From the cell containing the given text, extract its center point as (x, y) coordinate. 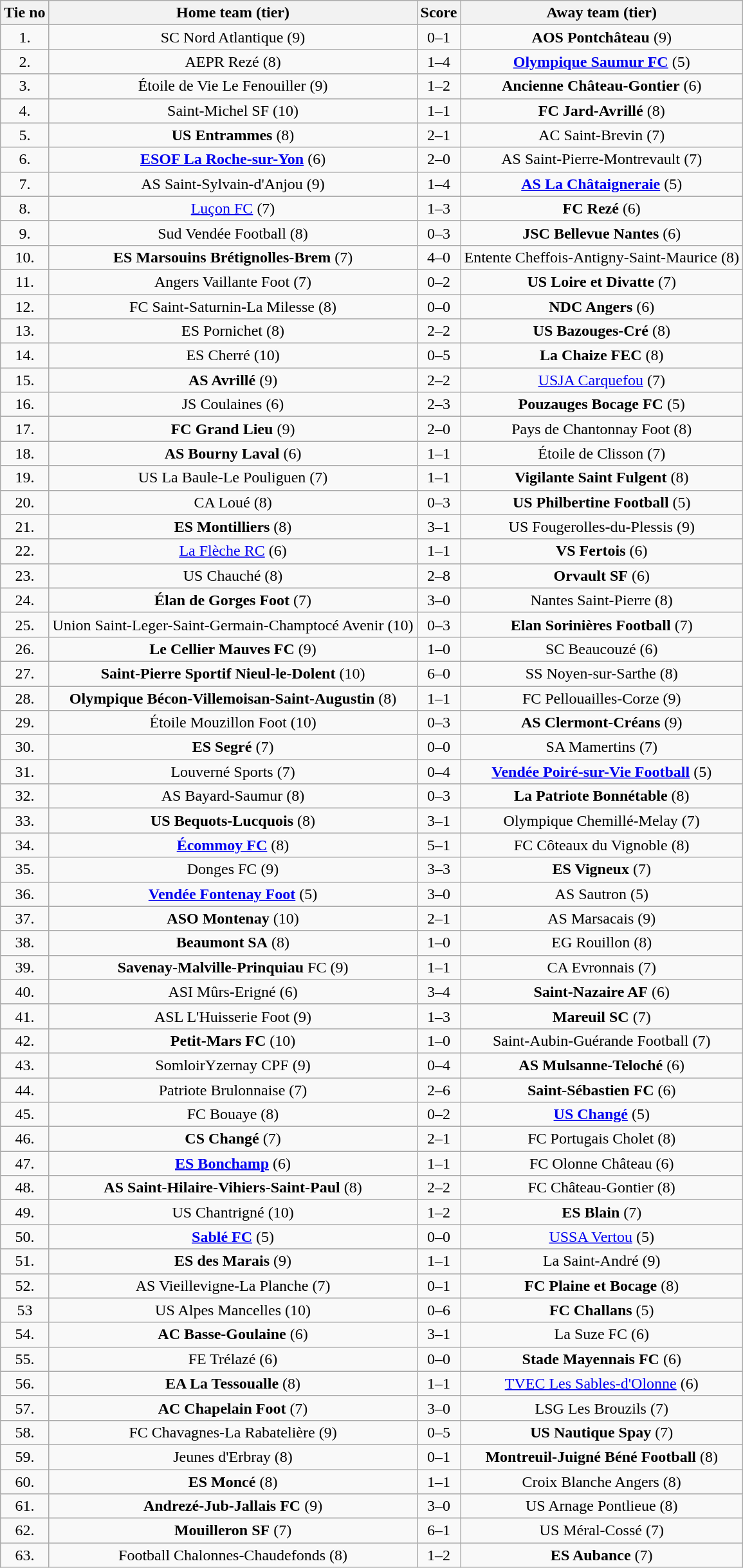
19. (24, 478)
56. (24, 1383)
28. (24, 698)
ES Segré (7) (233, 747)
ES Vigneux (7) (602, 870)
ES Moncé (8) (233, 1481)
5–1 (439, 845)
ES Pornichet (8) (233, 331)
AS Bourny Laval (6) (233, 453)
Saint-Aubin-Guérande Football (7) (602, 1041)
ASL L'Huisserie Foot (9) (233, 1016)
Pays de Chantonnay Foot (8) (602, 429)
Jeunes d'Erbray (8) (233, 1457)
ES Montilliers (8) (233, 527)
ES Marsouins Brétignolles-Brem (7) (233, 257)
35. (24, 870)
Étoile de Vie Le Fenouiller (9) (233, 86)
Ancienne Château-Gontier (6) (602, 86)
Petit-Mars FC (10) (233, 1041)
2. (24, 62)
0–6 (439, 1310)
29. (24, 723)
Croix Blanche Angers (8) (602, 1481)
AEPR Rezé (8) (233, 62)
52. (24, 1286)
ES des Marais (9) (233, 1261)
5. (24, 135)
4. (24, 111)
US Bazouges-Cré (8) (602, 331)
Étoile de Clisson (7) (602, 453)
3. (24, 86)
40. (24, 992)
US Alpes Mancelles (10) (233, 1310)
AS Mulsanne-Teloché (6) (602, 1065)
Stade Mayennais FC (6) (602, 1359)
24. (24, 600)
AS Saint-Sylvain-d'Anjou (9) (233, 184)
FC Pellouailles-Corze (9) (602, 698)
ESOF La Roche-sur-Yon (6) (233, 160)
CA Loué (8) (233, 502)
Montreuil-Juigné Béné Football (8) (602, 1457)
18. (24, 453)
Vendée Fontenay Foot (5) (233, 894)
31. (24, 772)
FC Challans (5) (602, 1310)
59. (24, 1457)
Elan Sorinières Football (7) (602, 624)
Vendée Poiré-sur-Vie Football (5) (602, 772)
FC Bouaye (8) (233, 1115)
AOS Pontchâteau (9) (602, 37)
Nantes Saint-Pierre (8) (602, 600)
SC Nord Atlantique (9) (233, 37)
45. (24, 1115)
Vigilante Saint Fulgent (8) (602, 478)
Score (439, 13)
61. (24, 1506)
FC Château-Gontier (8) (602, 1188)
La Suze FC (6) (602, 1335)
62. (24, 1531)
60. (24, 1481)
Saint-Sébastien FC (6) (602, 1090)
AS Avrillé (9) (233, 380)
La Patriote Bonnétable (8) (602, 796)
3–4 (439, 992)
48. (24, 1188)
La Flèche RC (6) (233, 551)
50. (24, 1237)
JSC Bellevue Nantes (6) (602, 233)
Football Chalonnes-Chaudefonds (8) (233, 1555)
Away team (tier) (602, 13)
Saint-Pierre Sportif Nieul-le-Dolent (10) (233, 673)
US Méral-Cossé (7) (602, 1531)
26. (24, 649)
13. (24, 331)
Écommoy FC (8) (233, 845)
2–3 (439, 405)
EA La Tessoualle (8) (233, 1383)
39. (24, 967)
53 (24, 1310)
La Chaize FEC (8) (602, 356)
Saint-Michel SF (10) (233, 111)
FC Grand Lieu (9) (233, 429)
Savenay-Malville-Prinquiau FC (9) (233, 967)
Pouzauges Bocage FC (5) (602, 405)
37. (24, 918)
FC Côteaux du Vignoble (8) (602, 845)
FC Olonne Château (6) (602, 1163)
Saint-Nazaire AF (6) (602, 992)
CS Changé (7) (233, 1139)
FC Chavagnes-La Rabatelière (9) (233, 1432)
Angers Vaillante Foot (7) (233, 282)
Andrezé-Jub-Jallais FC (9) (233, 1506)
Entente Cheffois-Antigny-Saint-Maurice (8) (602, 257)
SS Noyen-sur-Sarthe (8) (602, 673)
AS Sautron (5) (602, 894)
22. (24, 551)
US Entrammes (8) (233, 135)
Olympique Bécon-Villemoisan-Saint-Augustin (8) (233, 698)
FC Jard-Avrillé (8) (602, 111)
25. (24, 624)
8. (24, 208)
41. (24, 1016)
14. (24, 356)
US Chantrigné (10) (233, 1212)
34. (24, 845)
AS Bayard-Saumur (8) (233, 796)
US La Baule-Le Pouliguen (7) (233, 478)
51. (24, 1261)
AS La Châtaigneraie (5) (602, 184)
LSG Les Brouzils (7) (602, 1408)
43. (24, 1065)
6–0 (439, 673)
Sud Vendée Football (8) (233, 233)
AS Saint-Pierre-Montrevault (7) (602, 160)
CA Evronnais (7) (602, 967)
54. (24, 1335)
Patriote Brulonnaise (7) (233, 1090)
Tie no (24, 13)
US Nautique Spay (7) (602, 1432)
3–3 (439, 870)
16. (24, 405)
7. (24, 184)
38. (24, 943)
4–0 (439, 257)
ES Aubance (7) (602, 1555)
US Arnage Pontlieue (8) (602, 1506)
FC Saint-Saturnin-La Milesse (8) (233, 307)
SA Mamertins (7) (602, 747)
Olympique Chemillé-Melay (7) (602, 821)
42. (24, 1041)
AS Saint-Hilaire-Vihiers-Saint-Paul (8) (233, 1188)
57. (24, 1408)
12. (24, 307)
La Saint-André (9) (602, 1261)
Sablé FC (5) (233, 1237)
ES Cherré (10) (233, 356)
1. (24, 37)
VS Fertois (6) (602, 551)
15. (24, 380)
49. (24, 1212)
AS Marsacais (9) (602, 918)
11. (24, 282)
AC Saint-Brevin (7) (602, 135)
US Philbertine Football (5) (602, 502)
2–6 (439, 1090)
FC Rezé (6) (602, 208)
21. (24, 527)
ES Blain (7) (602, 1212)
10. (24, 257)
JS Coulaines (6) (233, 405)
NDC Angers (6) (602, 307)
Le Cellier Mauves FC (9) (233, 649)
46. (24, 1139)
6. (24, 160)
Orvault SF (6) (602, 576)
23. (24, 576)
AS Clermont-Créans (9) (602, 723)
ASI Mûrs-Erigné (6) (233, 992)
36. (24, 894)
Mareuil SC (7) (602, 1016)
55. (24, 1359)
AS Vieillevigne-La Planche (7) (233, 1286)
44. (24, 1090)
USSA Vertou (5) (602, 1237)
SomloirYzernay CPF (9) (233, 1065)
SC Beaucouzé (6) (602, 649)
US Loire et Divatte (7) (602, 282)
32. (24, 796)
27. (24, 673)
Home team (tier) (233, 13)
EG Rouillon (8) (602, 943)
Louverné Sports (7) (233, 772)
Élan de Gorges Foot (7) (233, 600)
20. (24, 502)
Beaumont SA (8) (233, 943)
FC Plaine et Bocage (8) (602, 1286)
AC Basse-Goulaine (6) (233, 1335)
ES Bonchamp (6) (233, 1163)
58. (24, 1432)
US Fougerolles-du-Plessis (9) (602, 527)
FE Trélazé (6) (233, 1359)
US Bequots-Lucquois (8) (233, 821)
US Chauché (8) (233, 576)
Olympique Saumur FC (5) (602, 62)
US Changé (5) (602, 1115)
33. (24, 821)
Luçon FC (7) (233, 208)
2–8 (439, 576)
9. (24, 233)
63. (24, 1555)
USJA Carquefou (7) (602, 380)
AC Chapelain Foot (7) (233, 1408)
FC Portugais Cholet (8) (602, 1139)
30. (24, 747)
ASO Montenay (10) (233, 918)
Union Saint-Leger-Saint-Germain-Champtocé Avenir (10) (233, 624)
47. (24, 1163)
Mouilleron SF (7) (233, 1531)
Donges FC (9) (233, 870)
TVEC Les Sables-d'Olonne (6) (602, 1383)
Étoile Mouzillon Foot (10) (233, 723)
6–1 (439, 1531)
17. (24, 429)
